Find where the given text appears and provide that cell's center as [x, y] coordinate. 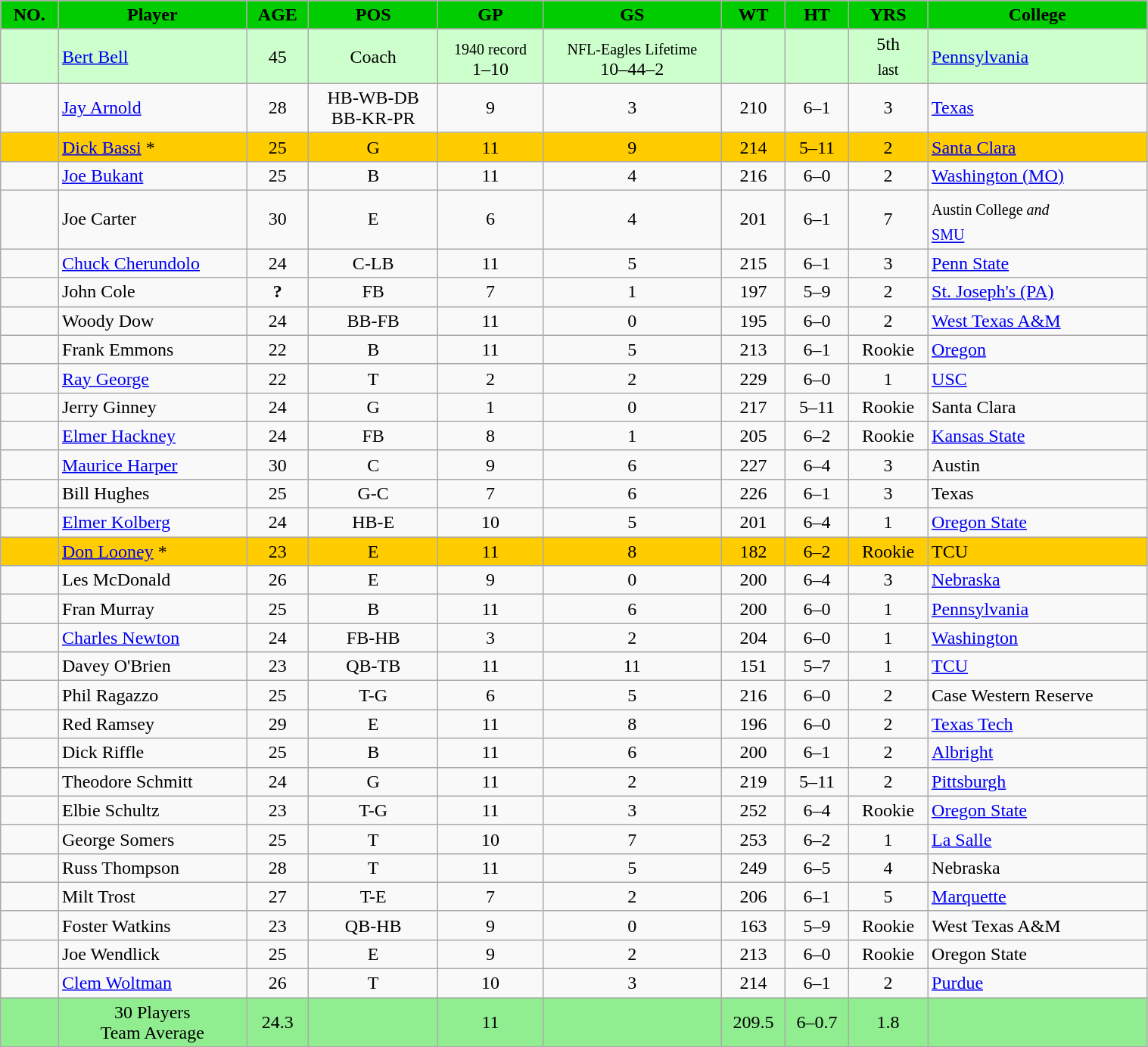
Don Looney * [152, 551]
151 [753, 666]
Elbie Schultz [152, 810]
45 [278, 56]
John Cole [152, 292]
Purdue [1038, 983]
226 [753, 493]
College [1038, 15]
Albright [1038, 753]
182 [753, 551]
206 [753, 896]
FB-HB [374, 638]
204 [753, 638]
Dick Riffle [152, 753]
HB-E [374, 523]
217 [753, 407]
Dick Bassi * [152, 147]
BB-FB [374, 321]
GP [490, 15]
1.8 [888, 1023]
Elmer Kolberg [152, 523]
HT [817, 15]
Kansas State [1038, 436]
WT [753, 15]
Clem Woltman [152, 983]
Penn State [1038, 263]
QB-HB [374, 925]
Red Ramsey [152, 724]
Marquette [1038, 896]
Joe Wendlick [152, 954]
Theodore Schmitt [152, 781]
Frank Emmons [152, 350]
Russ Thompson [152, 868]
C [374, 464]
210 [753, 107]
6–5 [817, 868]
219 [753, 781]
Chuck Cherundolo [152, 263]
C-LB [374, 263]
QB-TB [374, 666]
Woody Dow [152, 321]
Bill Hughes [152, 493]
Pittsburgh [1038, 781]
197 [753, 292]
G-C [374, 493]
Fran Murray [152, 609]
Bert Bell [152, 56]
GS [632, 15]
5th last [888, 56]
Maurice Harper [152, 464]
Austin [1038, 464]
Austin College and SMU [1038, 219]
USC [1038, 378]
George Somers [152, 839]
HB-WB-DBBB-KR-PR [374, 107]
Oregon [1038, 350]
Joe Carter [152, 219]
205 [753, 436]
Les McDonald [152, 580]
209.5 [753, 1023]
NFL-Eagles Lifetime10–44–2 [632, 56]
215 [753, 263]
29 [278, 724]
POS [374, 15]
249 [753, 868]
Washington (MO) [1038, 176]
163 [753, 925]
227 [753, 464]
Joe Bukant [152, 176]
Player [152, 15]
NO. [30, 15]
27 [278, 896]
YRS [888, 15]
T-E [374, 896]
Foster Watkins [152, 925]
196 [753, 724]
Elmer Hackney [152, 436]
5–7 [817, 666]
AGE [278, 15]
253 [753, 839]
Coach [374, 56]
1940 record1–10 [490, 56]
Washington [1038, 638]
Jerry Ginney [152, 407]
Texas Tech [1038, 724]
195 [753, 321]
La Salle [1038, 839]
6–0.7 [817, 1023]
30 Players Team Average [152, 1023]
Milt Trost [152, 896]
Ray George [152, 378]
252 [753, 810]
Davey O'Brien [152, 666]
St. Joseph's (PA) [1038, 292]
? [278, 292]
Charles Newton [152, 638]
Case Western Reserve [1038, 695]
Phil Ragazzo [152, 695]
Jay Arnold [152, 107]
229 [753, 378]
24.3 [278, 1023]
